Identify which cell holds the provided text, then report its (X, Y) central coordinate. 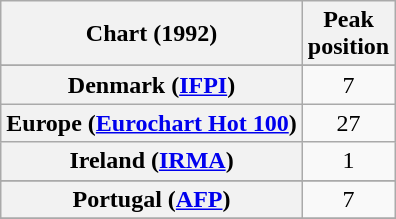
Portugal (AFP) (152, 199)
Denmark (IFPI) (152, 85)
Chart (1992) (152, 34)
1 (348, 161)
27 (348, 123)
Europe (Eurochart Hot 100) (152, 123)
Ireland (IRMA) (152, 161)
Peakposition (348, 34)
